Locate the cell with the specified text and output its (X, Y) center coordinate. 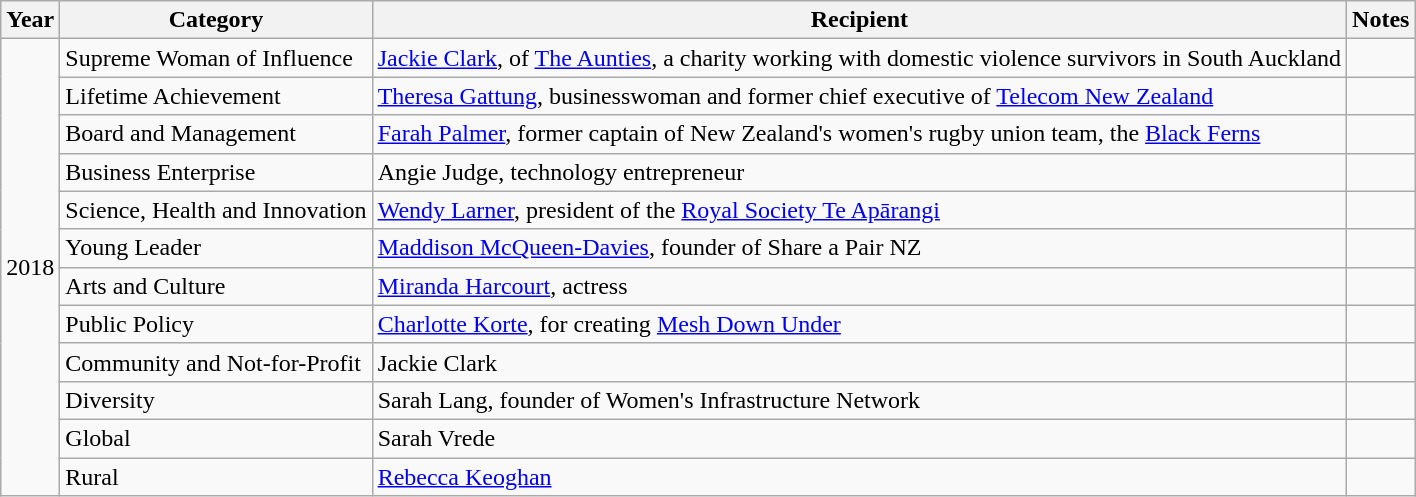
Farah Palmer, former captain of New Zealand's women's rugby union team, the Black Ferns (859, 134)
Young Leader (216, 248)
2018 (30, 268)
Arts and Culture (216, 286)
Notes (1381, 20)
Lifetime Achievement (216, 96)
Global (216, 438)
Recipient (859, 20)
Theresa Gattung, businesswoman and former chief executive of Telecom New Zealand (859, 96)
Sarah Vrede (859, 438)
Category (216, 20)
Science, Health and Innovation (216, 210)
Sarah Lang, founder of Women's Infrastructure Network (859, 400)
Diversity (216, 400)
Rebecca Keoghan (859, 477)
Supreme Woman of Influence (216, 58)
Angie Judge, technology entrepreneur (859, 172)
Jackie Clark, of The Aunties, a charity working with domestic violence survivors in South Auckland (859, 58)
Board and Management (216, 134)
Year (30, 20)
Wendy Larner, president of the Royal Society Te Apārangi (859, 210)
Jackie Clark (859, 362)
Business Enterprise (216, 172)
Miranda Harcourt, actress (859, 286)
Rural (216, 477)
Maddison McQueen-Davies, founder of Share a Pair NZ (859, 248)
Charlotte Korte, for creating Mesh Down Under (859, 324)
Community and Not-for-Profit (216, 362)
Public Policy (216, 324)
